Capture the cell that displays the provided text and extract its (X, Y) central coordinate. 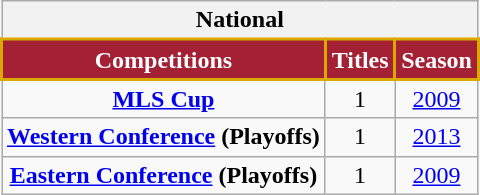
Competitions (164, 60)
MLS Cup (164, 98)
2013 (436, 137)
Titles (360, 60)
Season (436, 60)
Western Conference (Playoffs) (164, 137)
Eastern Conference (Playoffs) (164, 175)
National (240, 20)
